Return [x, y] of the center of cell containing provided text 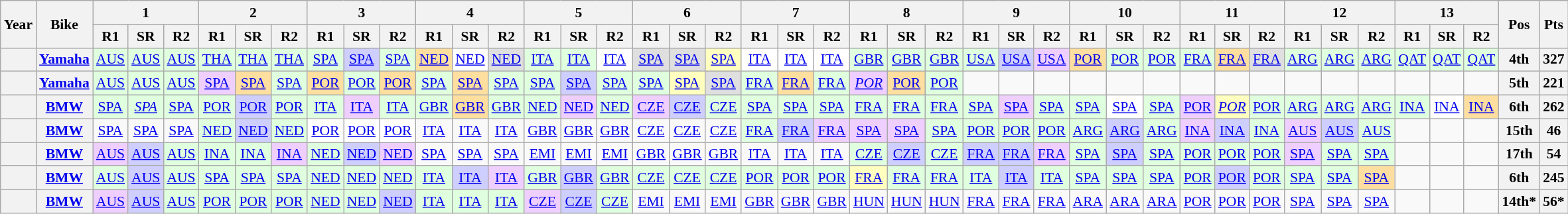
12 [1339, 13]
17th [1519, 154]
56* [1554, 201]
3 [361, 13]
6 [687, 13]
245 [1554, 178]
Pts [1554, 24]
13 [1447, 13]
11 [1232, 13]
Bike [64, 24]
327 [1554, 60]
1 [146, 13]
15th [1519, 131]
46 [1554, 131]
54 [1554, 154]
10 [1125, 13]
8 [906, 13]
14th* [1519, 201]
Pos [1519, 24]
7 [796, 13]
5th [1519, 83]
4 [470, 13]
9 [1017, 13]
4th [1519, 60]
2 [253, 13]
262 [1554, 107]
Year [19, 24]
5 [579, 13]
221 [1554, 83]
